Extract the [X, Y] coordinate from the center of the cell holding the provided text.  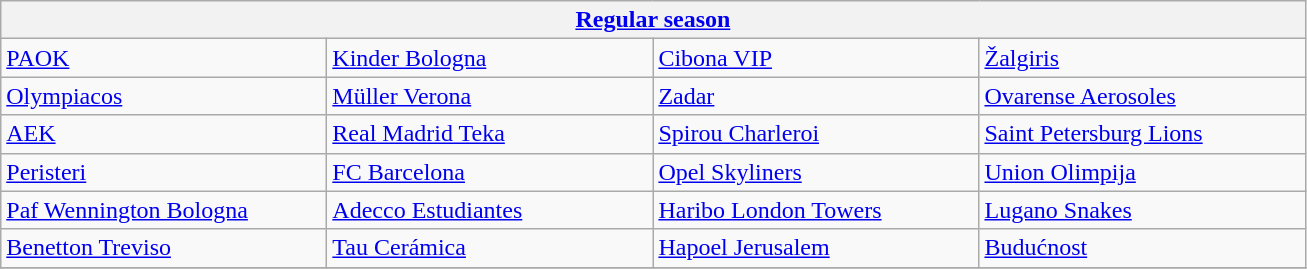
Zadar [816, 96]
Benetton Treviso [164, 248]
Regular season [653, 20]
Lugano Snakes [1142, 210]
Kinder Bologna [490, 58]
FC Barcelona [490, 172]
Peristeri [164, 172]
AEK [164, 134]
Opel Skyliners [816, 172]
PAOK [164, 58]
Paf Wennington Bologna [164, 210]
Real Madrid Teka [490, 134]
Spirou Charleroi [816, 134]
Müller Verona [490, 96]
Hapoel Jerusalem [816, 248]
Adecco Estudiantes [490, 210]
Tau Cerámica [490, 248]
Budućnost [1142, 248]
Saint Petersburg Lions [1142, 134]
Olympiacos [164, 96]
Haribo London Towers [816, 210]
Union Olimpija [1142, 172]
Žalgiris [1142, 58]
Cibona VIP [816, 58]
Ovarense Aerosoles [1142, 96]
